Find where the given text appears and provide that cell's center as [x, y] coordinate. 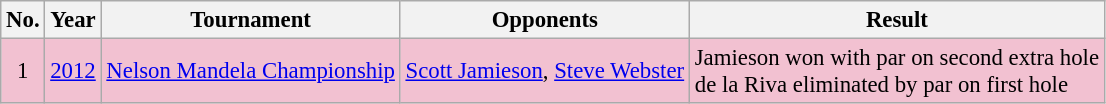
Nelson Mandela Championship [250, 72]
Jamieson won with par on second extra holede la Riva eliminated by par on first hole [896, 72]
Tournament [250, 20]
Year [73, 20]
Result [896, 20]
2012 [73, 72]
Scott Jamieson, Steve Webster [544, 72]
No. [23, 20]
Opponents [544, 20]
1 [23, 72]
